Identify which cell holds the provided text, then report its [x, y] central coordinate. 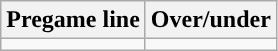
Over/under [210, 20]
Pregame line [74, 20]
